Determine the (X, Y) coordinate at the center of the cell enclosing the given text.  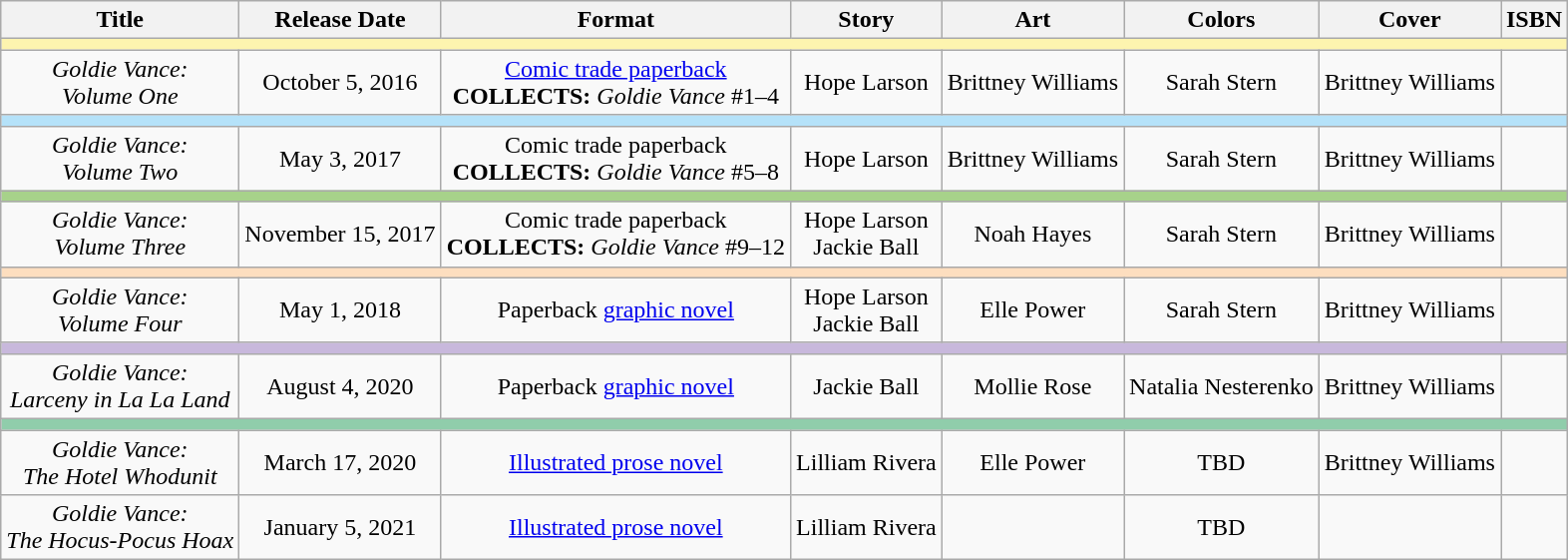
Story (867, 20)
May 3, 2017 (340, 158)
Goldie Vance:Volume One (120, 82)
Natalia Nesterenko (1222, 385)
Art (1032, 20)
Release Date (340, 20)
Goldie Vance:Volume Four (120, 309)
Noah Hayes (1032, 234)
January 5, 2021 (340, 527)
Mollie Rose (1032, 385)
ISBN (1534, 20)
Goldie Vance:Volume Two (120, 158)
November 15, 2017 (340, 234)
August 4, 2020 (340, 385)
March 17, 2020 (340, 461)
Goldie Vance:The Hocus-Pocus Hoax (120, 527)
Goldie Vance:Larceny in La La Land (120, 385)
Goldie Vance:The Hotel Whodunit (120, 461)
Format (615, 20)
Goldie Vance:Volume Three (120, 234)
Cover (1409, 20)
Colors (1222, 20)
May 1, 2018 (340, 309)
Comic trade paperbackCOLLECTS: Goldie Vance #9–12 (615, 234)
Comic trade paperbackCOLLECTS: Goldie Vance #5–8 (615, 158)
Comic trade paperbackCOLLECTS: Goldie Vance #1–4 (615, 82)
Jackie Ball (867, 385)
Title (120, 20)
October 5, 2016 (340, 82)
